Capture the cell that displays the provided text and extract its (X, Y) central coordinate. 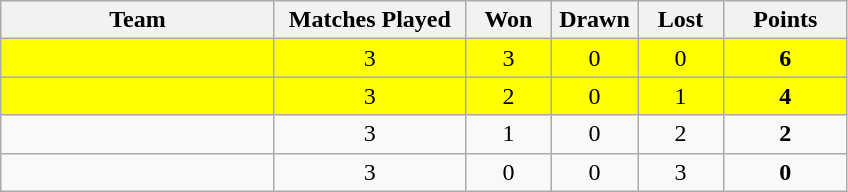
Drawn (594, 20)
6 (786, 58)
Team (138, 20)
4 (786, 96)
Matches Played (370, 20)
Lost (681, 20)
Won (508, 20)
Points (786, 20)
